Determine the [X, Y] coordinate at the center of the cell enclosing the given text.  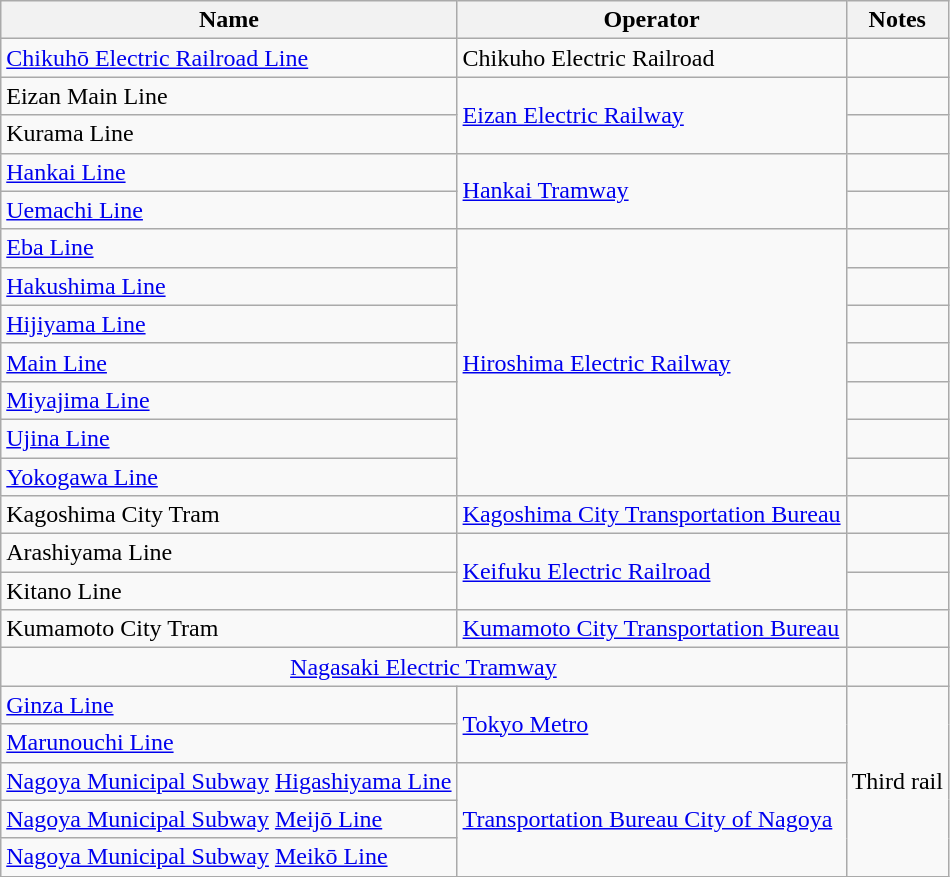
Name [229, 20]
Ginza Line [229, 705]
Kumamoto City Transportation Bureau [652, 629]
Operator [652, 20]
Chikuhō Electric Railroad Line [229, 58]
Arashiyama Line [229, 553]
Kagoshima City Transportation Bureau [652, 515]
Eizan Electric Railway [652, 115]
Kagoshima City Tram [229, 515]
Eizan Main Line [229, 96]
Kumamoto City Tram [229, 629]
Keifuku Electric Railroad [652, 572]
Kitano Line [229, 591]
Hiroshima Electric Railway [652, 362]
Kurama Line [229, 134]
Transportation Bureau City of Nagoya [652, 819]
Tokyo Metro [652, 724]
Yokogawa Line [229, 477]
Hakushima Line [229, 286]
Uemachi Line [229, 210]
Hankai Tramway [652, 191]
Notes [897, 20]
Nagoya Municipal Subway Meikō Line [229, 857]
Nagasaki Electric Tramway [424, 667]
Ujina Line [229, 438]
Chikuho Electric Railroad [652, 58]
Nagoya Municipal Subway Higashiyama Line [229, 781]
Marunouchi Line [229, 743]
Third rail [897, 781]
Hankai Line [229, 172]
Miyajima Line [229, 400]
Main Line [229, 362]
Eba Line [229, 248]
Nagoya Municipal Subway Meijō Line [229, 819]
Hijiyama Line [229, 324]
